For the text-containing cell, return its midpoint in (X, Y) coordinate format. 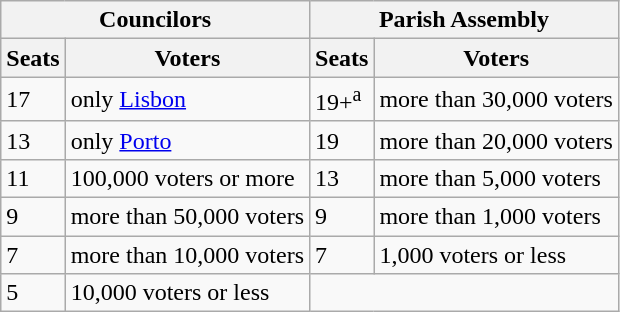
more than 50,000 voters (187, 217)
more than 1,000 voters (496, 217)
only Lisbon (187, 100)
11 (33, 178)
only Porto (187, 140)
19+a (342, 100)
10,000 voters or less (187, 293)
1,000 voters or less (496, 255)
more than 10,000 voters (187, 255)
Councilors (156, 20)
more than 20,000 voters (496, 140)
more than 5,000 voters (496, 178)
Parish Assembly (464, 20)
19 (342, 140)
17 (33, 100)
more than 30,000 voters (496, 100)
100,000 voters or more (187, 178)
5 (33, 293)
